Return (X, Y) of the center of cell containing provided text 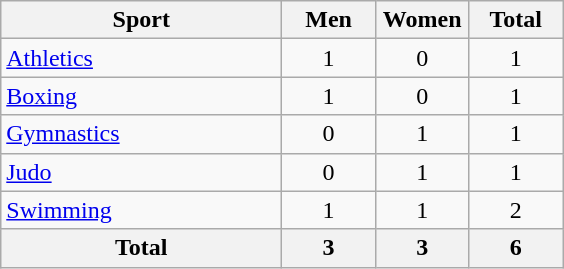
Gymnastics (142, 134)
Women (422, 20)
Athletics (142, 58)
Boxing (142, 96)
Judo (142, 172)
6 (516, 248)
Swimming (142, 210)
2 (516, 210)
Men (329, 20)
Sport (142, 20)
